Scan for the cell matching the given text and deliver its (x, y) coordinate at center. 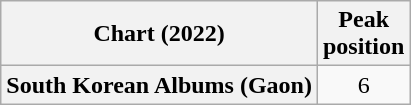
South Korean Albums (Gaon) (160, 85)
6 (363, 85)
Peakposition (363, 34)
Chart (2022) (160, 34)
